Return the [X, Y] coordinate for the center point of the cell that contains the specified text.  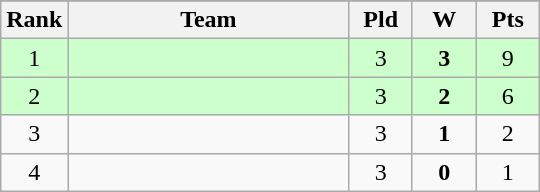
9 [508, 58]
Pld [381, 20]
W [444, 20]
Team [208, 20]
4 [34, 172]
0 [444, 172]
Rank [34, 20]
Pts [508, 20]
6 [508, 96]
